Detect which cell encompasses the target text, then output its [X, Y] center coordinate. 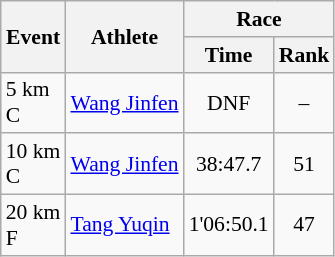
20 km F [34, 226]
Tang Yuqin [124, 226]
47 [304, 226]
Event [34, 36]
Rank [304, 55]
38:47.7 [229, 164]
51 [304, 164]
Athlete [124, 36]
Race [260, 19]
5 km C [34, 102]
DNF [229, 102]
– [304, 102]
Time [229, 55]
10 km C [34, 164]
1'06:50.1 [229, 226]
